Provide the [x, y] coordinate of the cell's center where the given text is located.  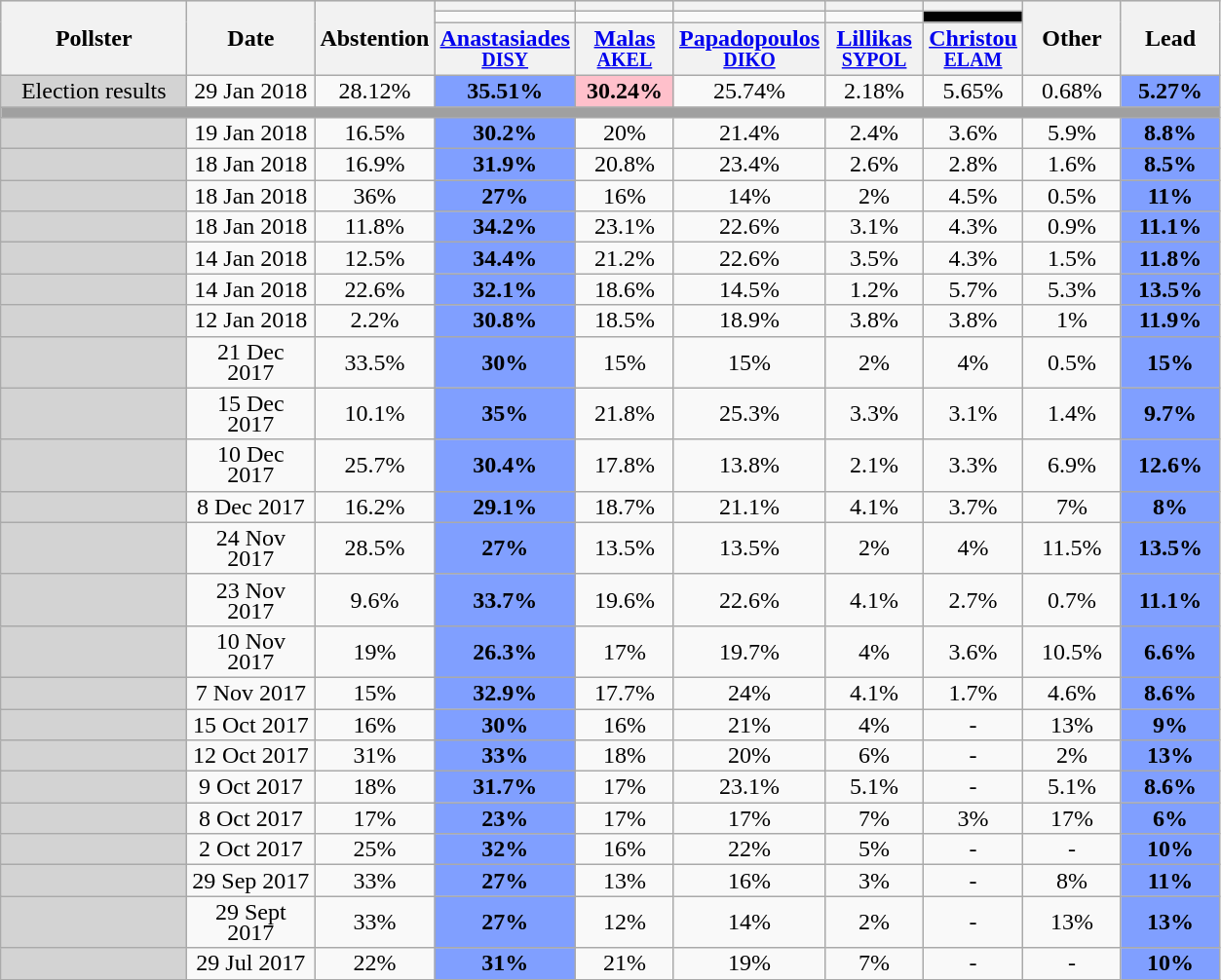
28.5% [374, 547]
Election results [94, 91]
29 Jan 2018 [251, 91]
7 Νοv 2017 [251, 693]
5.3% [1072, 289]
PapadopoulosDIKO [748, 49]
30.8% [505, 320]
1.6% [1072, 165]
32.9% [505, 693]
19.7% [748, 651]
10.1% [374, 413]
AnastasiadesDISY [505, 49]
19 Jan 2018 [251, 133]
5.9% [1072, 133]
8.5% [1169, 165]
5.7% [973, 289]
28.12% [374, 91]
Pollster [94, 39]
5% [875, 849]
26.3% [505, 651]
0.9% [1072, 227]
1.4% [1072, 413]
2.7% [973, 600]
20.8% [624, 165]
12.6% [1169, 466]
21.1% [748, 507]
21.4% [748, 133]
15 Dec 2017 [251, 413]
10 Νοv 2017 [251, 651]
31.9% [505, 165]
1.5% [1072, 258]
18.6% [624, 289]
16.9% [374, 165]
12.5% [374, 258]
30.24% [624, 91]
23% [505, 818]
29.1% [505, 507]
9.6% [374, 600]
9.7% [1169, 413]
25% [374, 849]
5.65% [973, 91]
21.8% [624, 413]
10 Dec 2017 [251, 466]
33.7% [505, 600]
35.51% [505, 91]
25.3% [748, 413]
14.5% [748, 289]
24 Νov 2017 [251, 547]
29 Sept 2017 [251, 922]
LillikasSYPOL [875, 49]
10.5% [1072, 651]
2.4% [875, 133]
30.2% [505, 133]
ChristouΕLΑΜ [973, 49]
18.7% [624, 507]
36% [374, 196]
29 Jul 2017 [251, 963]
24% [748, 693]
15 Οct 2017 [251, 725]
Lead [1169, 39]
12 Οct 2017 [251, 756]
2 Οct 2017 [251, 849]
Date [251, 39]
18.5% [624, 320]
12 Jan 2018 [251, 320]
8 Oct 2017 [251, 818]
16.5% [374, 133]
34.2% [505, 227]
23.4% [748, 165]
2.6% [875, 165]
2.2% [374, 320]
18.9% [748, 320]
11.5% [1072, 547]
3.5% [875, 258]
8 Dec 2017 [251, 507]
11.9% [1169, 320]
8.8% [1169, 133]
25.74% [748, 91]
21.2% [624, 258]
0.68% [1072, 91]
0.7% [1072, 600]
2.8% [973, 165]
23 Νοv 2017 [251, 600]
5.27% [1169, 91]
2.1% [875, 466]
Abstention [374, 39]
1.2% [875, 289]
25.7% [374, 466]
17.8% [624, 466]
6.9% [1072, 466]
31.7% [505, 787]
16.2% [374, 507]
32% [505, 849]
1.7% [973, 693]
9% [1169, 725]
17.7% [624, 693]
9 Οct 2017 [251, 787]
32.1% [505, 289]
3.7% [973, 507]
Other [1072, 39]
21 Dec 2017 [251, 362]
34.4% [505, 258]
MalasAKEL [624, 49]
35% [505, 413]
4.6% [1072, 693]
13.8% [748, 466]
2.18% [875, 91]
33.5% [374, 362]
6.6% [1169, 651]
19.6% [624, 600]
29 Sep 2017 [251, 881]
1% [1072, 320]
4.5% [973, 196]
30.4% [505, 466]
12% [624, 922]
